Search for the cell housing the specified text and yield its [x, y] center coordinate. 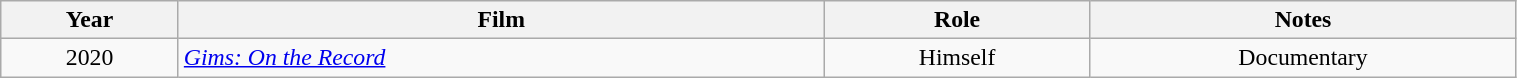
Gims: On the Record [501, 58]
Role [957, 20]
Year [90, 20]
Notes [1303, 20]
Film [501, 20]
2020 [90, 58]
Documentary [1303, 58]
Himself [957, 58]
